From the cell containing the given text, extract its center point as (x, y) coordinate. 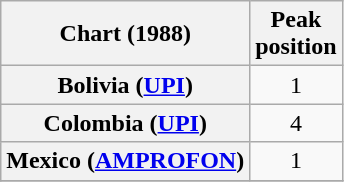
Mexico (AMPROFON) (126, 161)
Bolivia (UPI) (126, 85)
Colombia (UPI) (126, 123)
4 (296, 123)
Chart (1988) (126, 34)
Peakposition (296, 34)
